Capture the cell that displays the provided text and extract its [x, y] central coordinate. 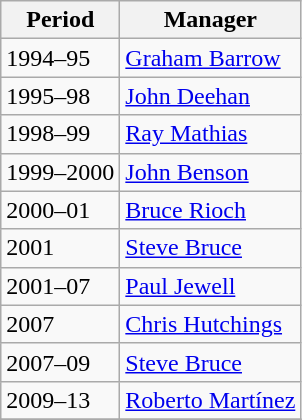
1995–98 [60, 96]
2007–09 [60, 362]
Ray Mathias [210, 134]
2009–13 [60, 400]
2007 [60, 324]
Roberto Martínez [210, 400]
1999–2000 [60, 172]
2001 [60, 248]
2000–01 [60, 210]
John Deehan [210, 96]
Graham Barrow [210, 58]
Bruce Rioch [210, 210]
Manager [210, 20]
Paul Jewell [210, 286]
2001–07 [60, 286]
John Benson [210, 172]
1994–95 [60, 58]
Chris Hutchings [210, 324]
1998–99 [60, 134]
Period [60, 20]
